Return (x, y) of the center of cell containing provided text 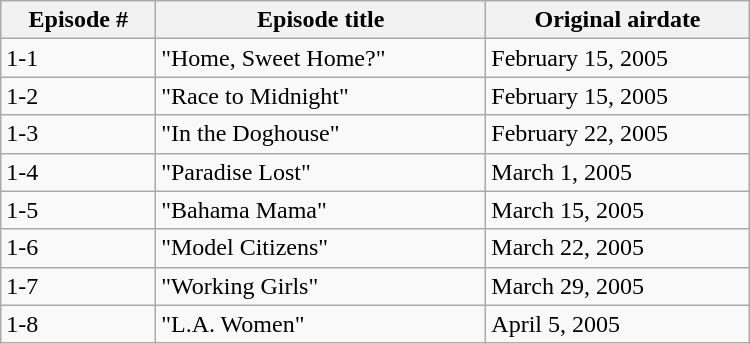
1-6 (78, 248)
"Paradise Lost" (321, 172)
Original airdate (618, 20)
"Bahama Mama" (321, 210)
March 15, 2005 (618, 210)
1-8 (78, 324)
Episode # (78, 20)
1-3 (78, 134)
"Model Citizens" (321, 248)
"L.A. Women" (321, 324)
1-1 (78, 58)
"Working Girls" (321, 286)
"In the Doghouse" (321, 134)
1-5 (78, 210)
February 22, 2005 (618, 134)
"Home, Sweet Home?" (321, 58)
"Race to Midnight" (321, 96)
April 5, 2005 (618, 324)
March 1, 2005 (618, 172)
March 22, 2005 (618, 248)
1-2 (78, 96)
1-7 (78, 286)
Episode title (321, 20)
1-4 (78, 172)
March 29, 2005 (618, 286)
